Provide the [X, Y] coordinate of the cell's center where the given text is located.  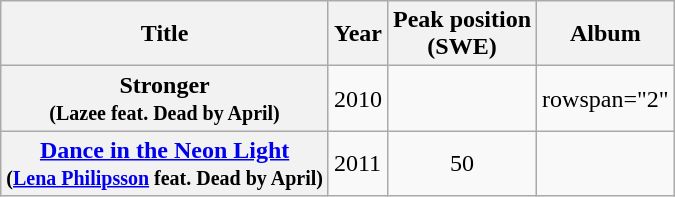
Dance in the Neon Light (Lena Philipsson feat. Dead by April) [165, 164]
Peak position(SWE) [462, 34]
50 [462, 164]
rowspan="2" [606, 98]
Year [358, 34]
2010 [358, 98]
Album [606, 34]
Stronger (Lazee feat. Dead by April) [165, 98]
2011 [358, 164]
Title [165, 34]
